Provide the [X, Y] coordinate of the cell's center where the given text is located.  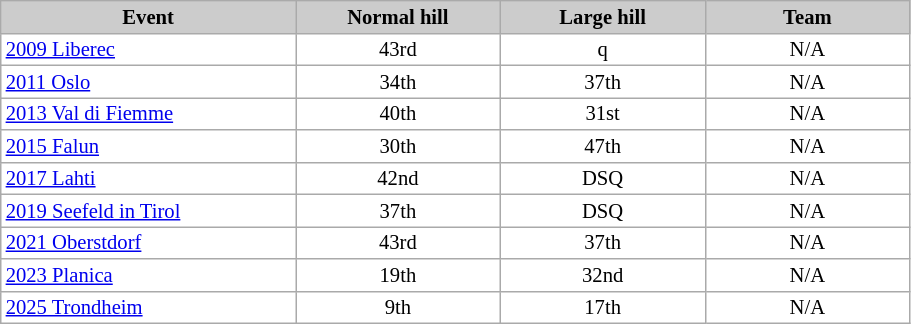
31st [602, 113]
2009 Liberec [148, 49]
2011 Oslo [148, 81]
Normal hill [398, 16]
2015 Falun [148, 146]
42nd [398, 178]
2021 Oberstdorf [148, 242]
Event [148, 16]
q [602, 49]
47th [602, 146]
40th [398, 113]
32nd [602, 274]
9th [398, 307]
Team [808, 16]
17th [602, 307]
Large hill [602, 16]
2025 Trondheim [148, 307]
2017 Lahti [148, 178]
34th [398, 81]
2019 Seefeld in Tirol [148, 210]
19th [398, 274]
30th [398, 146]
2023 Planica [148, 274]
2013 Val di Fiemme [148, 113]
